Scan for the cell matching the given text and deliver its (x, y) coordinate at center. 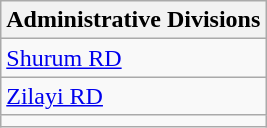
Zilayi RD (134, 96)
Shurum RD (134, 58)
Administrative Divisions (134, 20)
